From the cell containing the given text, extract its center point as (X, Y) coordinate. 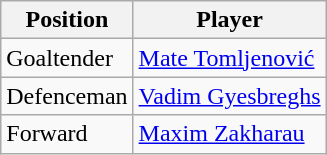
Maxim Zakharau (230, 134)
Mate Tomljenović (230, 58)
Forward (67, 134)
Goaltender (67, 58)
Position (67, 20)
Defenceman (67, 96)
Vadim Gyesbreghs (230, 96)
Player (230, 20)
